Return the [X, Y] coordinate for the center point of the cell that contains the specified text.  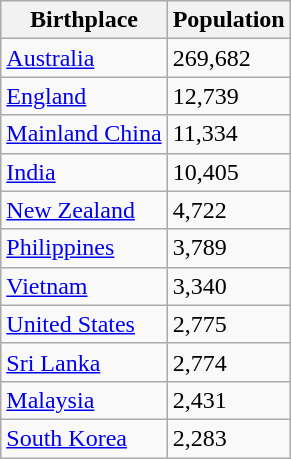
269,682 [228, 58]
Population [228, 20]
Birthplace [84, 20]
South Korea [84, 438]
India [84, 172]
2,775 [228, 324]
United States [84, 324]
England [84, 96]
12,739 [228, 96]
2,283 [228, 438]
Vietnam [84, 286]
10,405 [228, 172]
Malaysia [84, 400]
New Zealand [84, 210]
2,774 [228, 362]
Australia [84, 58]
3,340 [228, 286]
11,334 [228, 134]
4,722 [228, 210]
2,431 [228, 400]
Sri Lanka [84, 362]
Philippines [84, 248]
3,789 [228, 248]
Mainland China [84, 134]
